Capture the cell that displays the provided text and extract its [X, Y] central coordinate. 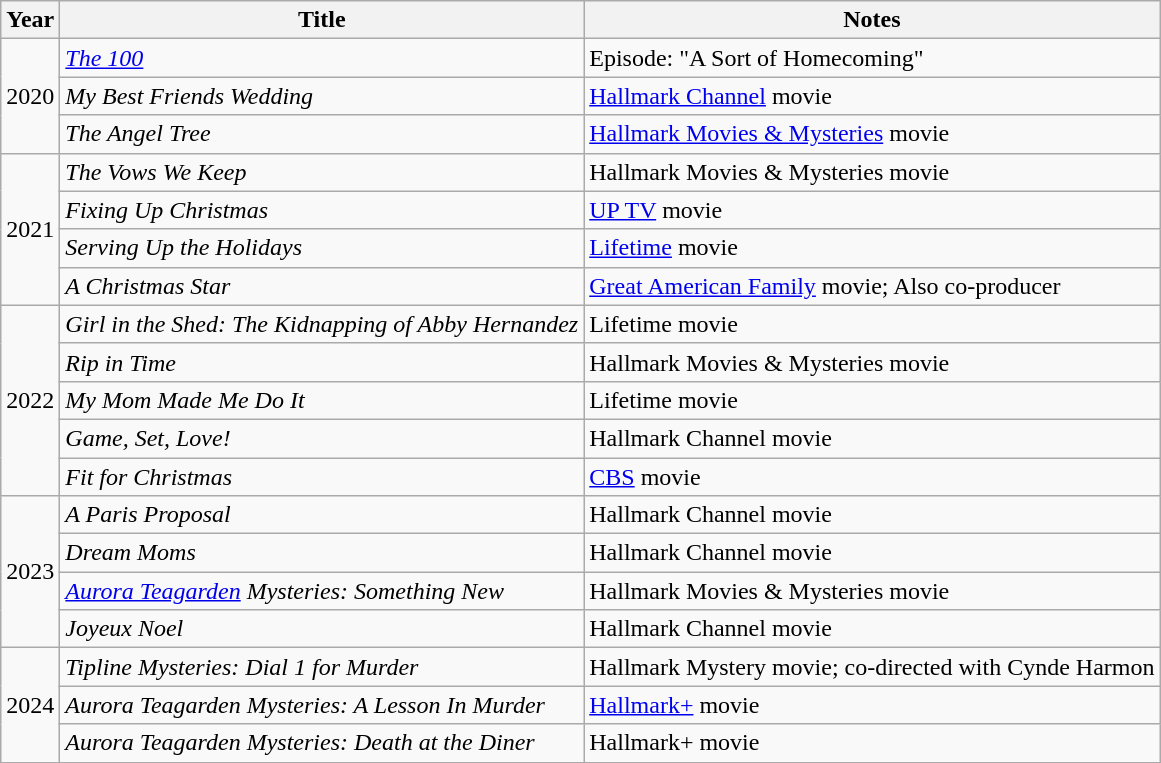
CBS movie [872, 477]
Rip in Time [322, 362]
UP TV movie [872, 210]
Girl in the Shed: The Kidnapping of Abby Hernandez [322, 324]
Notes [872, 20]
Hallmark Mystery movie; co-directed with Cynde Harmon [872, 667]
Fixing Up Christmas [322, 210]
2024 [30, 705]
2022 [30, 400]
Year [30, 20]
2021 [30, 229]
Episode: "A Sort of Homecoming" [872, 58]
Tipline Mysteries: Dial 1 for Murder [322, 667]
Aurora Teagarden Mysteries: A Lesson In Murder [322, 705]
The Vows We Keep [322, 172]
Serving Up the Holidays [322, 248]
Great American Family movie; Also co-producer [872, 286]
Aurora Teagarden Mysteries: Death at the Diner [322, 743]
Joyeux Noel [322, 629]
2023 [30, 572]
A Christmas Star [322, 286]
Game, Set, Love! [322, 438]
The Angel Tree [322, 134]
Dream Moms [322, 553]
A Paris Proposal [322, 515]
The 100 [322, 58]
Title [322, 20]
My Best Friends Wedding [322, 96]
My Mom Made Me Do It [322, 400]
2020 [30, 96]
Fit for Christmas [322, 477]
Aurora Teagarden Mysteries: Something New [322, 591]
